Pinpoint the cell where the given text exists, returning its (x, y) midpoint coordinate. 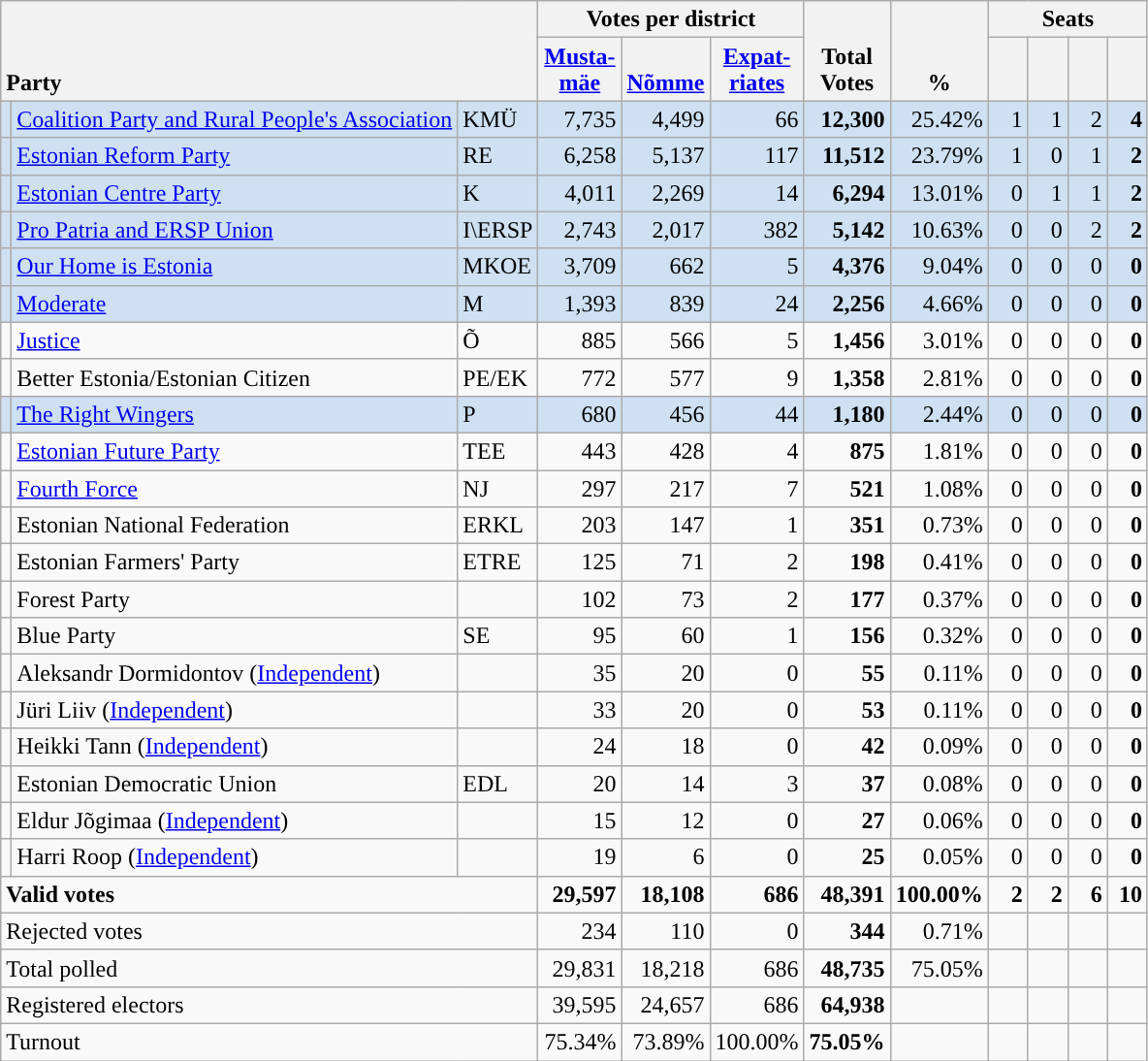
772 (580, 377)
35 (580, 673)
4,499 (665, 119)
344 (847, 931)
ETRE (498, 563)
10 (1127, 894)
Forest Party (235, 599)
117 (756, 156)
25.42% (939, 119)
37 (847, 784)
73 (665, 599)
0.32% (939, 636)
12,300 (847, 119)
95 (580, 636)
% (939, 50)
M (498, 304)
48,391 (847, 894)
25 (847, 857)
Our Home is Estonia (235, 267)
Coalition Party and Rural People's Association (235, 119)
875 (847, 451)
4,011 (580, 193)
0.06% (939, 820)
456 (665, 414)
ERKL (498, 526)
217 (665, 488)
6,258 (580, 156)
44 (756, 414)
Nõmme (665, 70)
5,137 (665, 156)
Harri Roop (Independent) (235, 857)
7 (756, 488)
102 (580, 599)
RE (498, 156)
Jüri Liiv (Independent) (235, 710)
EDL (498, 784)
KMÜ (498, 119)
177 (847, 599)
42 (847, 747)
PE/EK (498, 377)
11,512 (847, 156)
Estonian Farmers' Party (235, 563)
53 (847, 710)
12 (665, 820)
4.66% (939, 304)
33 (580, 710)
203 (580, 526)
Justice (235, 340)
2,256 (847, 304)
521 (847, 488)
TEE (498, 451)
39,595 (580, 1005)
SE (498, 636)
Aleksandr Dormidontov (Independent) (235, 673)
428 (665, 451)
Registered electors (270, 1005)
5,142 (847, 230)
2,743 (580, 230)
18 (665, 747)
0.09% (939, 747)
351 (847, 526)
18,108 (665, 894)
13.01% (939, 193)
Õ (498, 340)
Blue Party (235, 636)
60 (665, 636)
66 (756, 119)
680 (580, 414)
71 (665, 563)
15 (580, 820)
9.04% (939, 267)
29,597 (580, 894)
23.79% (939, 156)
The Right Wingers (235, 414)
0.71% (939, 931)
Estonian National Federation (235, 526)
24,657 (665, 1005)
I\ERSP (498, 230)
443 (580, 451)
55 (847, 673)
27 (847, 820)
Votes per district (671, 19)
566 (665, 340)
1.81% (939, 451)
75.34% (580, 1042)
Heikki Tann (Independent) (235, 747)
1,393 (580, 304)
73.89% (665, 1042)
NJ (498, 488)
297 (580, 488)
Rejected votes (270, 931)
K (498, 193)
Total Votes (847, 50)
382 (756, 230)
Party (270, 50)
2.44% (939, 414)
10.63% (939, 230)
1,180 (847, 414)
0.41% (939, 563)
Eldur Jõgimaa (Independent) (235, 820)
0.73% (939, 526)
147 (665, 526)
0.37% (939, 599)
19 (580, 857)
Estonian Future Party (235, 451)
29,831 (580, 968)
Total polled (270, 968)
Estonian Democratic Union (235, 784)
4,376 (847, 267)
64,938 (847, 1005)
Turnout (270, 1042)
Seats (1068, 19)
P (498, 414)
2,269 (665, 193)
234 (580, 931)
662 (665, 267)
Valid votes (270, 894)
18,218 (665, 968)
839 (665, 304)
Fourth Force (235, 488)
1,456 (847, 340)
9 (756, 377)
Expat- riates (756, 70)
1.08% (939, 488)
0.08% (939, 784)
1,358 (847, 377)
6,294 (847, 193)
Musta- mäe (580, 70)
48,735 (847, 968)
Better Estonia/Estonian Citizen (235, 377)
2,017 (665, 230)
Moderate (235, 304)
198 (847, 563)
3 (756, 784)
156 (847, 636)
2.81% (939, 377)
110 (665, 931)
0.05% (939, 857)
Estonian Reform Party (235, 156)
3,709 (580, 267)
577 (665, 377)
MKOE (498, 267)
885 (580, 340)
Pro Patria and ERSP Union (235, 230)
125 (580, 563)
Estonian Centre Party (235, 193)
7,735 (580, 119)
3.01% (939, 340)
